Return the (X, Y) coordinate for the center point of the cell that contains the specified text.  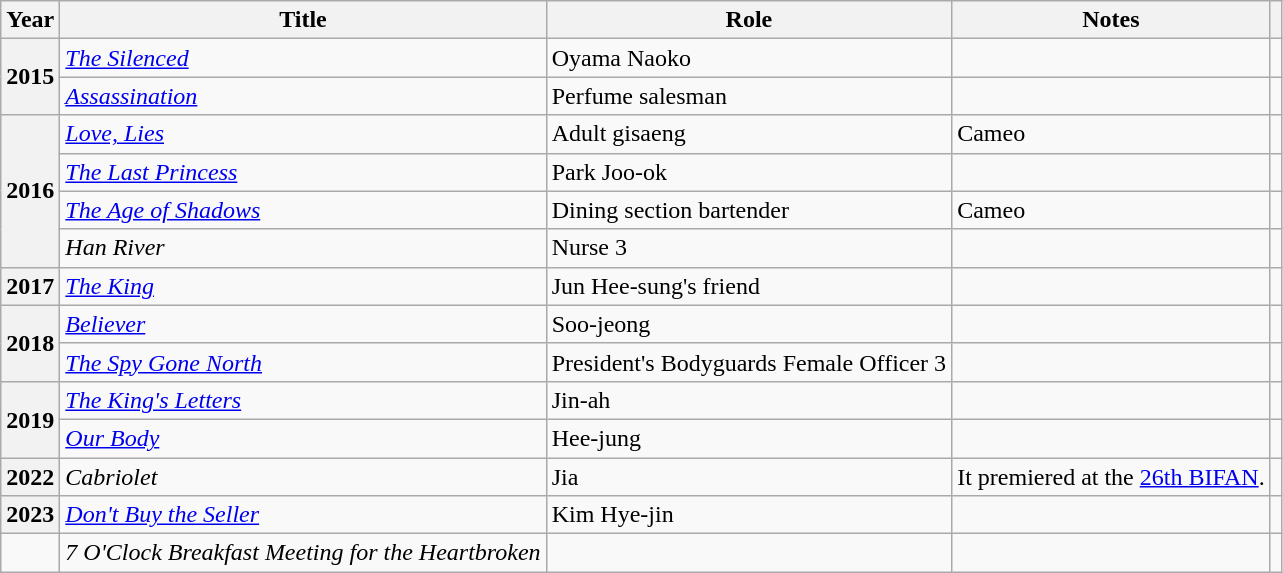
Hee-jung (749, 438)
Believer (303, 324)
Our Body (303, 438)
2023 (30, 515)
2017 (30, 286)
Adult gisaeng (749, 134)
Jin-ah (749, 400)
The Silenced (303, 58)
Title (303, 20)
Dining section bartender (749, 210)
Cabriolet (303, 477)
The Last Princess (303, 172)
Han River (303, 248)
Assassination (303, 96)
Notes (1112, 20)
2015 (30, 77)
Kim Hye-jin (749, 515)
Year (30, 20)
It premiered at the 26th BIFAN. (1112, 477)
The King (303, 286)
7 O'Clock Breakfast Meeting for the Heartbroken (303, 553)
Love, Lies (303, 134)
Park Joo-ok (749, 172)
Oyama Naoko (749, 58)
2016 (30, 191)
Jia (749, 477)
Role (749, 20)
President's Bodyguards Female Officer 3 (749, 362)
The Spy Gone North (303, 362)
2019 (30, 419)
2018 (30, 343)
Nurse 3 (749, 248)
Jun Hee-sung's friend (749, 286)
The Age of Shadows (303, 210)
The King's Letters (303, 400)
2022 (30, 477)
Soo-jeong (749, 324)
Don't Buy the Seller (303, 515)
Perfume salesman (749, 96)
